Output the [X, Y] coordinate of the center of the cell containing the given text.  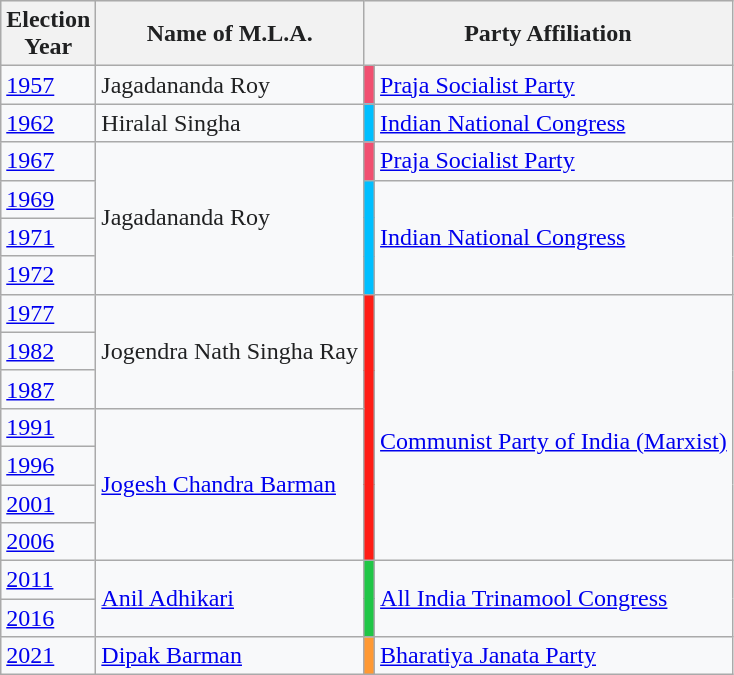
1982 [48, 351]
1987 [48, 389]
2016 [48, 618]
1991 [48, 427]
1972 [48, 275]
2001 [48, 503]
1957 [48, 85]
Name of M.L.A. [230, 34]
ElectionYear [48, 34]
1967 [48, 161]
2021 [48, 656]
1969 [48, 199]
Bharatiya Janata Party [554, 656]
Jogesh Chandra Barman [230, 484]
Anil Adhikari [230, 599]
1971 [48, 237]
Dipak Barman [230, 656]
Communist Party of India (Marxist) [554, 427]
All India Trinamool Congress [554, 599]
1977 [48, 313]
1962 [48, 123]
Hiralal Singha [230, 123]
2011 [48, 580]
2006 [48, 542]
Party Affiliation [548, 34]
Jogendra Nath Singha Ray [230, 351]
1996 [48, 465]
